Find where the given text appears and provide that cell's center as (x, y) coordinate. 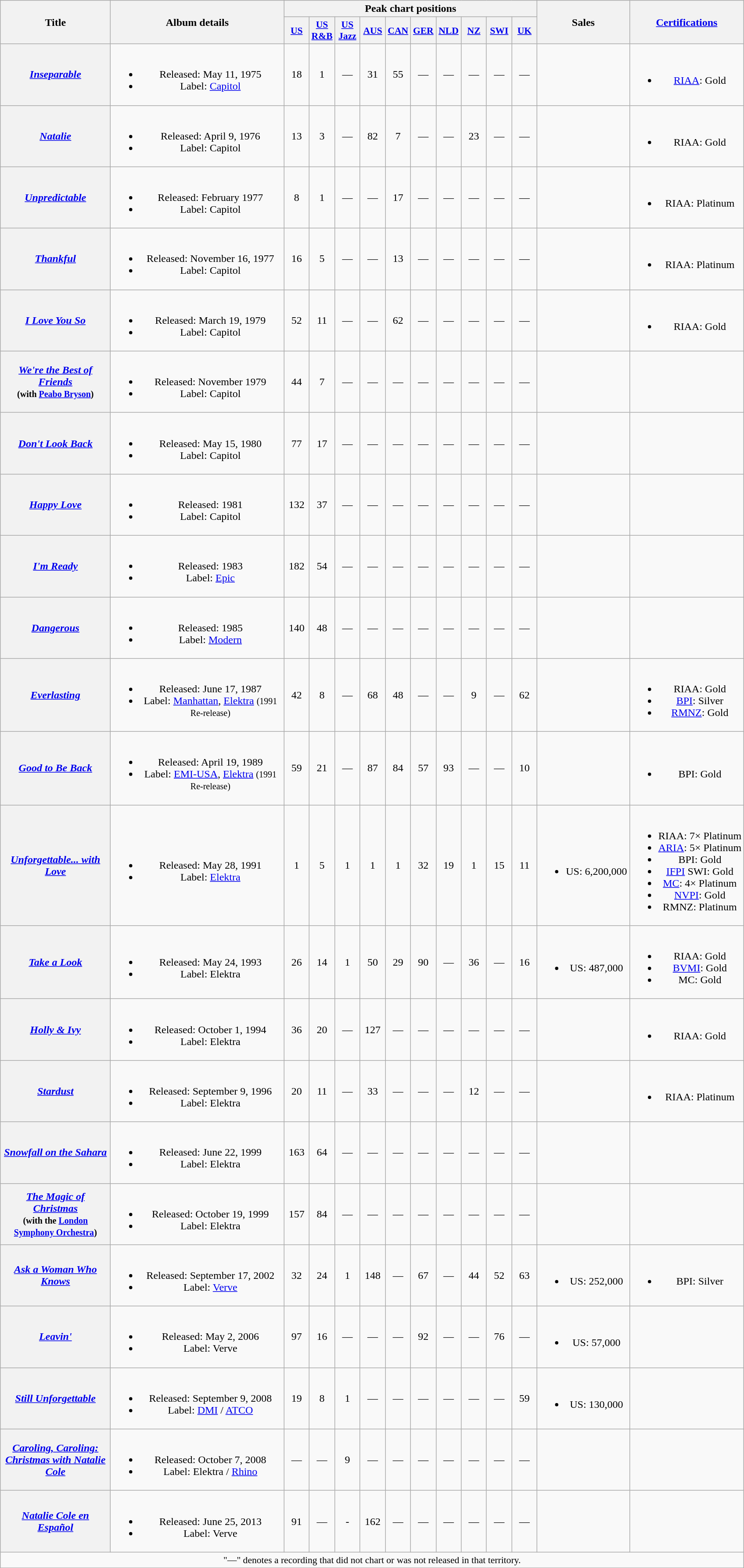
162 (373, 1521)
Released: May 28, 1991Label: Elektra (198, 865)
Released: October 1, 1994Label: Elektra (198, 1030)
US: 252,000 (583, 1275)
Peak chart positions (411, 9)
77 (297, 443)
Leavin' (55, 1337)
14 (322, 963)
I'm Ready (55, 566)
Sales (583, 22)
55 (398, 75)
US: 487,000 (583, 963)
NLD (449, 31)
3 (322, 136)
15 (499, 865)
Released: September 9, 2008Label: DMI / ATCO (198, 1398)
Take a Look (55, 963)
87 (373, 769)
Released: June 22, 1999Label: Elektra (198, 1153)
BPI: Gold (686, 769)
Released: February 1977Label: Capitol (198, 197)
82 (373, 136)
Thankful (55, 259)
127 (373, 1030)
18 (297, 75)
Snowfall on the Sahara (55, 1153)
Happy Love (55, 505)
Released: 1983Label: Epic (198, 566)
Ask a Woman Who Knows (55, 1275)
RIAA: GoldBPI: SilverRMNZ: Gold (686, 695)
US (297, 31)
50 (373, 963)
97 (297, 1337)
Holly & Ivy (55, 1030)
"—" denotes a recording that did not chart or was not released in that territory. (372, 1560)
33 (373, 1091)
Released: 1985Label: Modern (198, 627)
12 (474, 1091)
10 (525, 769)
AUS (373, 31)
Everlasting (55, 695)
Released: April 19, 1989Label: EMI-USA, Elektra (1991 Re-release) (198, 769)
Released: October 19, 1999Label: Elektra (198, 1214)
RIAA: 7× PlatinumARIA: 5× PlatinumBPI: GoldIFPI SWI: GoldMC: 4× PlatinumNVPI: GoldRMNZ: Platinum (686, 865)
26 (297, 963)
54 (322, 566)
140 (297, 627)
I Love You So (55, 320)
US: 6,200,000 (583, 865)
92 (424, 1337)
63 (525, 1275)
SWI (499, 31)
21 (322, 769)
US: 57,000 (583, 1337)
RIAA: GoldBVMI: GoldMC: Gold (686, 963)
Still Unforgettable (55, 1398)
Caroling, Caroling: Christmas with Natalie Cole (55, 1460)
24 (322, 1275)
Certifications (686, 22)
UK (525, 31)
CAN (398, 31)
The Magic of Christmas(with the London Symphony Orchestra) (55, 1214)
USR&B (322, 31)
37 (322, 505)
91 (297, 1521)
Released: May 15, 1980Label: Capitol (198, 443)
Released: June 25, 2013Label: Verve (198, 1521)
Natalie Cole en Español (55, 1521)
Album details (198, 22)
42 (297, 695)
Released: November 16, 1977Label: Capitol (198, 259)
Stardust (55, 1091)
BPI: Silver (686, 1275)
NZ (474, 31)
67 (424, 1275)
Good to Be Back (55, 769)
Released: May 24, 1993Label: Elektra (198, 963)
Title (55, 22)
- (348, 1521)
90 (424, 963)
31 (373, 75)
US: 130,000 (583, 1398)
Released: November 1979Label: Capitol (198, 382)
Released: May 11, 1975Label: Capitol (198, 75)
Released: September 9, 1996Label: Elektra (198, 1091)
Released: March 19, 1979Label: Capitol (198, 320)
Unpredictable (55, 197)
Released: May 2, 2006Label: Verve (198, 1337)
USJazz (348, 31)
We're the Best of Friends(with Peabo Bryson) (55, 382)
Released: April 9, 1976Label: Capitol (198, 136)
Released: October 7, 2008Label: Elektra / Rhino (198, 1460)
Natalie (55, 136)
29 (398, 963)
Inseparable (55, 75)
Unforgettable... with Love (55, 865)
57 (424, 769)
Don't Look Back (55, 443)
Released: September 17, 2002Label: Verve (198, 1275)
Dangerous (55, 627)
93 (449, 769)
68 (373, 695)
157 (297, 1214)
182 (297, 566)
Released: 1981Label: Capitol (198, 505)
64 (322, 1153)
Released: June 17, 1987Label: Manhattan, Elektra (1991 Re-release) (198, 695)
148 (373, 1275)
76 (499, 1337)
GER (424, 31)
23 (474, 136)
163 (297, 1153)
132 (297, 505)
